Extract the (X, Y) coordinate from the center of the cell holding the provided text.  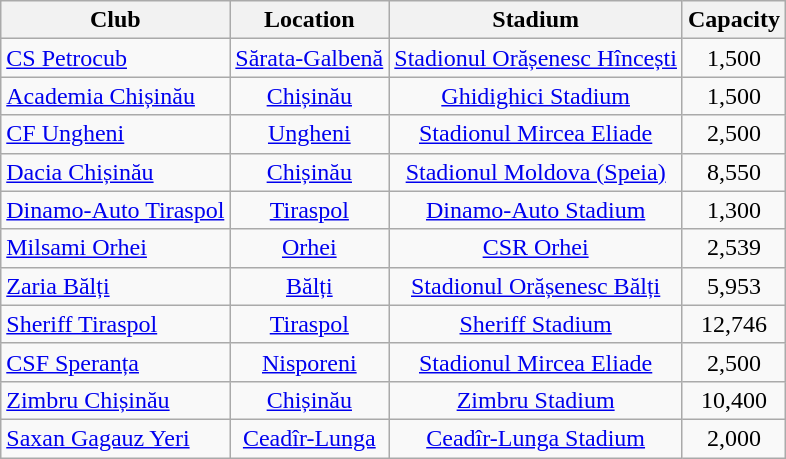
Sărata-Galbenă (310, 58)
Sheriff Stadium (536, 324)
Zaria Bălți (116, 286)
Ungheni (310, 134)
Location (310, 20)
Saxan Gagauz Yeri (116, 438)
CF Ungheni (116, 134)
Club (116, 20)
Orhei (310, 248)
Ceadîr-Lunga (310, 438)
Bălți (310, 286)
Nisporeni (310, 362)
Milsami Orhei (116, 248)
Dacia Chișinău (116, 172)
CS Petrocub (116, 58)
2,000 (734, 438)
5,953 (734, 286)
10,400 (734, 400)
Dinamo-Auto Stadium (536, 210)
1,300 (734, 210)
Ceadîr-Lunga Stadium (536, 438)
8,550 (734, 172)
CSR Orhei (536, 248)
Sheriff Tiraspol (116, 324)
Capacity (734, 20)
Zimbru Stadium (536, 400)
Zimbru Chișinău (116, 400)
2,539 (734, 248)
Stadionul Orășenesc Bălți (536, 286)
12,746 (734, 324)
Academia Chișinău (116, 96)
Ghidighici Stadium (536, 96)
Dinamo-Auto Tiraspol (116, 210)
Stadium (536, 20)
Stadionul Orășenesc Hîncești (536, 58)
CSF Speranța (116, 362)
Stadionul Moldova (Speia) (536, 172)
